Pinpoint the cell where the given text exists, returning its (x, y) midpoint coordinate. 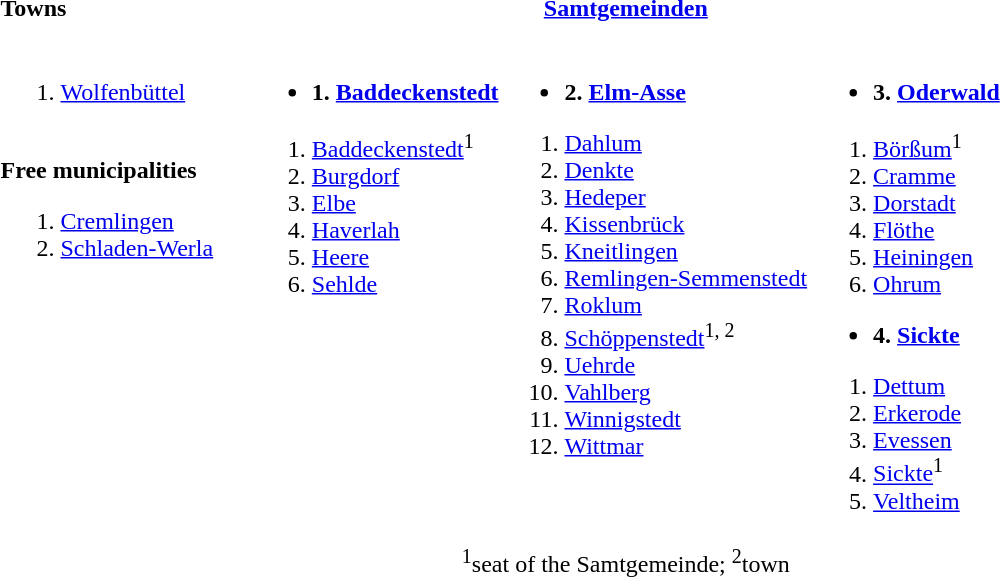
2. Elm-AsseDahlumDenkteHedeperKissenbrückKneitlingenRemlingen-SemmenstedtRoklumSchöppenstedt1, 2UehrdeVahlbergWinnigstedtWittmar (656, 283)
1. BaddeckenstedtBaddeckenstedt1BurgdorfElbeHaverlahHeereSehlde (375, 283)
